Search for the cell housing the specified text and yield its [x, y] center coordinate. 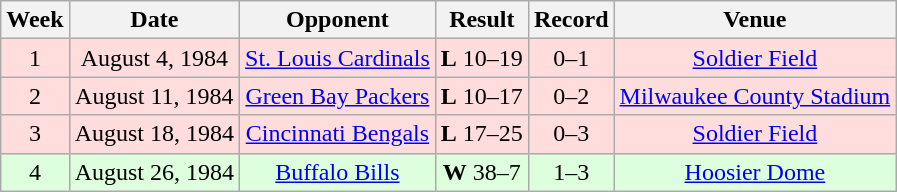
0–3 [571, 134]
3 [35, 134]
August 18, 1984 [154, 134]
1 [35, 58]
Date [154, 20]
Cincinnati Bengals [338, 134]
August 11, 1984 [154, 96]
Week [35, 20]
August 26, 1984 [154, 172]
Milwaukee County Stadium [755, 96]
2 [35, 96]
L 10–19 [482, 58]
1–3 [571, 172]
Hoosier Dome [755, 172]
4 [35, 172]
Buffalo Bills [338, 172]
Venue [755, 20]
W 38–7 [482, 172]
Result [482, 20]
Opponent [338, 20]
L 17–25 [482, 134]
St. Louis Cardinals [338, 58]
0–1 [571, 58]
Record [571, 20]
L 10–17 [482, 96]
August 4, 1984 [154, 58]
0–2 [571, 96]
Green Bay Packers [338, 96]
